Scan for the cell matching the given text and deliver its [X, Y] coordinate at center. 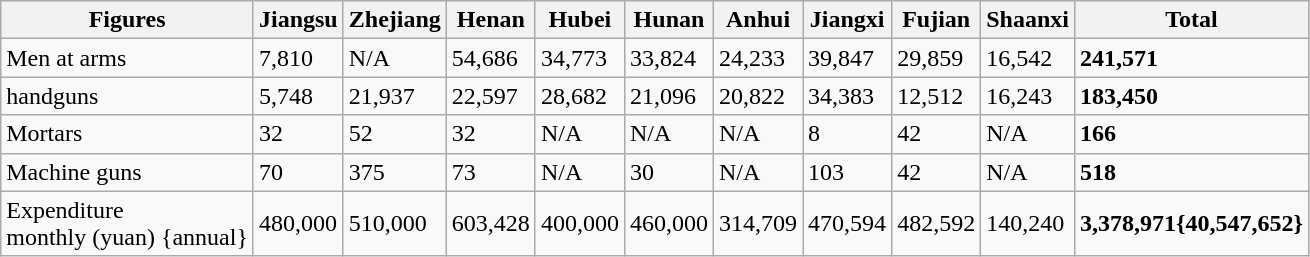
241,571 [1191, 58]
52 [394, 134]
Men at arms [128, 58]
54,686 [490, 58]
34,773 [580, 58]
Hunan [668, 20]
183,450 [1191, 96]
510,000 [394, 224]
21,937 [394, 96]
Figures [128, 20]
Henan [490, 20]
482,592 [936, 224]
33,824 [668, 58]
12,512 [936, 96]
480,000 [298, 224]
28,682 [580, 96]
375 [394, 172]
30 [668, 172]
29,859 [936, 58]
3,378,971{40,547,652} [1191, 224]
20,822 [758, 96]
8 [848, 134]
Total [1191, 20]
460,000 [668, 224]
handguns [128, 96]
400,000 [580, 224]
39,847 [848, 58]
Anhui [758, 20]
73 [490, 172]
Expendituremonthly (yuan) {annual} [128, 224]
140,240 [1028, 224]
166 [1191, 134]
70 [298, 172]
Jiangxi [848, 20]
7,810 [298, 58]
314,709 [758, 224]
470,594 [848, 224]
Fujian [936, 20]
24,233 [758, 58]
Machine guns [128, 172]
16,542 [1028, 58]
22,597 [490, 96]
5,748 [298, 96]
518 [1191, 172]
Jiangsu [298, 20]
34,383 [848, 96]
Hubei [580, 20]
Shaanxi [1028, 20]
Zhejiang [394, 20]
21,096 [668, 96]
603,428 [490, 224]
Mortars [128, 134]
16,243 [1028, 96]
103 [848, 172]
